Output the (X, Y) coordinate of the center of the cell containing the given text.  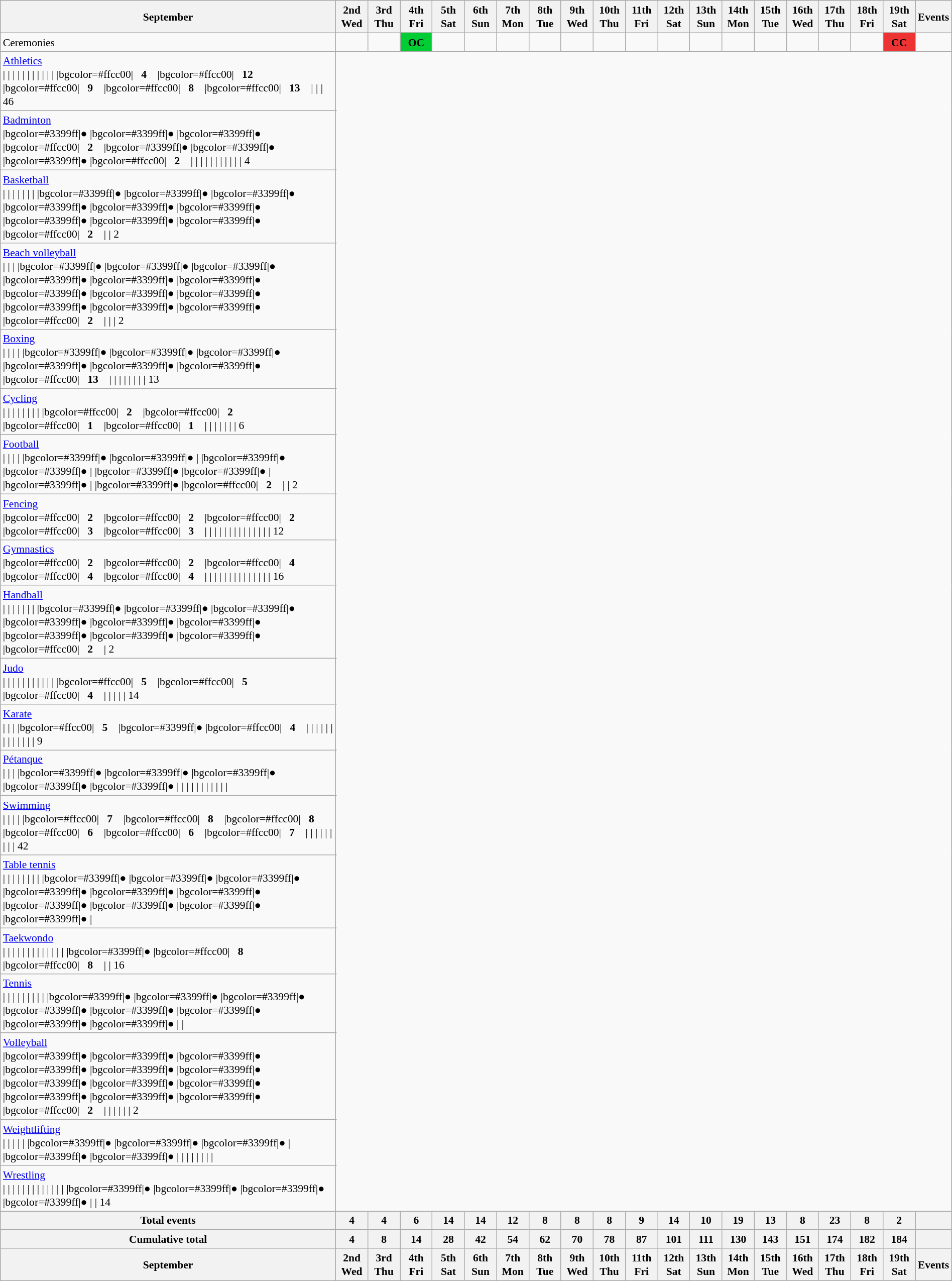
CC (899, 42)
Wrestling| | | | | | | | | | | | | |bgcolor=#3399ff|● |bgcolor=#3399ff|● |bgcolor=#3399ff|● |bgcolor=#3399ff|● | | 14 (168, 1188)
Cumulative total (168, 1239)
174 (835, 1239)
28 (448, 1239)
78 (610, 1239)
23 (835, 1220)
9 (642, 1220)
101 (674, 1239)
Weightlifting| | | | | |bgcolor=#3399ff|● |bgcolor=#3399ff|● |bgcolor=#3399ff|● | |bgcolor=#3399ff|● |bgcolor=#3399ff|● | | | | | | | | (168, 1142)
Ceremonies (168, 42)
130 (738, 1239)
Fencing|bgcolor=#ffcc00| 2 |bgcolor=#ffcc00| 2 |bgcolor=#ffcc00| 2 |bgcolor=#ffcc00| 3 |bgcolor=#ffcc00| 3 | | | | | | | | | | | | | | 12 (168, 516)
Total events (168, 1220)
Athletics| | | | | | | | | | | |bgcolor=#ffcc00| 4 |bgcolor=#ffcc00| 12 |bgcolor=#ffcc00| 9 |bgcolor=#ffcc00| 8 |bgcolor=#ffcc00| 13 | | | 46 (168, 81)
6 (416, 1220)
62 (545, 1239)
143 (770, 1239)
Judo| | | | | | | | | | | |bgcolor=#ffcc00| 5 |bgcolor=#ffcc00| 5 |bgcolor=#ffcc00| 4 | | | | | 14 (168, 681)
Gymnastics|bgcolor=#ffcc00| 2 |bgcolor=#ffcc00| 2 |bgcolor=#ffcc00| 4 |bgcolor=#ffcc00| 4 |bgcolor=#ffcc00| 4 | | | | | | | | | | | | | | 16 (168, 563)
OC (416, 42)
19 (738, 1220)
Cycling| | | | | | | | |bgcolor=#ffcc00| 2 |bgcolor=#ffcc00| 2 |bgcolor=#ffcc00| 1 |bgcolor=#ffcc00| 1 | | | | | | | 6 (168, 412)
54 (513, 1239)
182 (867, 1239)
Taekwondo| | | | | | | | | | | | | |bgcolor=#3399ff|● |bgcolor=#ffcc00| 8 |bgcolor=#ffcc00| 8 | | 16 (168, 950)
70 (577, 1239)
111 (706, 1239)
13 (770, 1220)
2 (899, 1220)
Karate| | | |bgcolor=#ffcc00| 5 |bgcolor=#3399ff|● |bgcolor=#ffcc00| 4 | | | | | | | | | | | | | 9 (168, 726)
42 (481, 1239)
151 (802, 1239)
Pétanque| | | |bgcolor=#3399ff|● |bgcolor=#3399ff|● |bgcolor=#3399ff|● |bgcolor=#3399ff|● |bgcolor=#3399ff|● | | | | | | | | | | | (168, 773)
87 (642, 1239)
12 (513, 1220)
184 (899, 1239)
10 (706, 1220)
